Detect which cell encompasses the target text, then output its [X, Y] center coordinate. 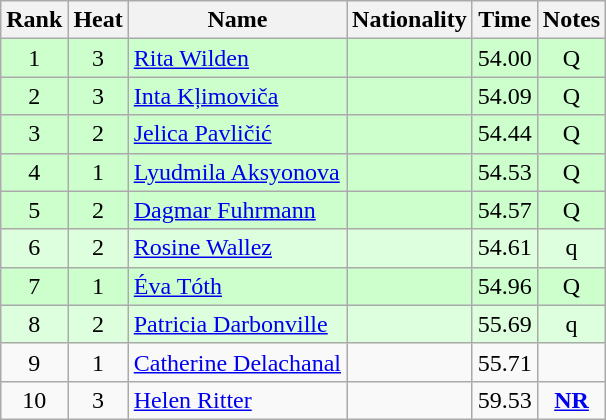
NR [571, 400]
54.53 [504, 172]
Heat [98, 20]
55.71 [504, 362]
Inta Kļimoviča [237, 96]
Éva Tóth [237, 286]
8 [34, 324]
54.57 [504, 210]
5 [34, 210]
6 [34, 248]
54.44 [504, 134]
Name [237, 20]
Helen Ritter [237, 400]
Lyudmila Aksyonova [237, 172]
Rank [34, 20]
59.53 [504, 400]
7 [34, 286]
55.69 [504, 324]
9 [34, 362]
54.61 [504, 248]
Rosine Wallez [237, 248]
Nationality [410, 20]
Patricia Darbonville [237, 324]
10 [34, 400]
Jelica Pavličić [237, 134]
Notes [571, 20]
Time [504, 20]
Dagmar Fuhrmann [237, 210]
54.96 [504, 286]
54.09 [504, 96]
54.00 [504, 58]
Rita Wilden [237, 58]
Catherine Delachanal [237, 362]
4 [34, 172]
